From the cell containing the given text, extract its center point as (x, y) coordinate. 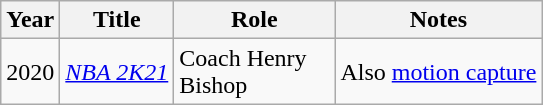
Title (117, 20)
NBA 2K21 (117, 72)
2020 (30, 72)
Role (254, 20)
Also motion capture (438, 72)
Coach Henry Bishop (254, 72)
Year (30, 20)
Notes (438, 20)
